Output the (X, Y) coordinate of the center of the cell containing the given text.  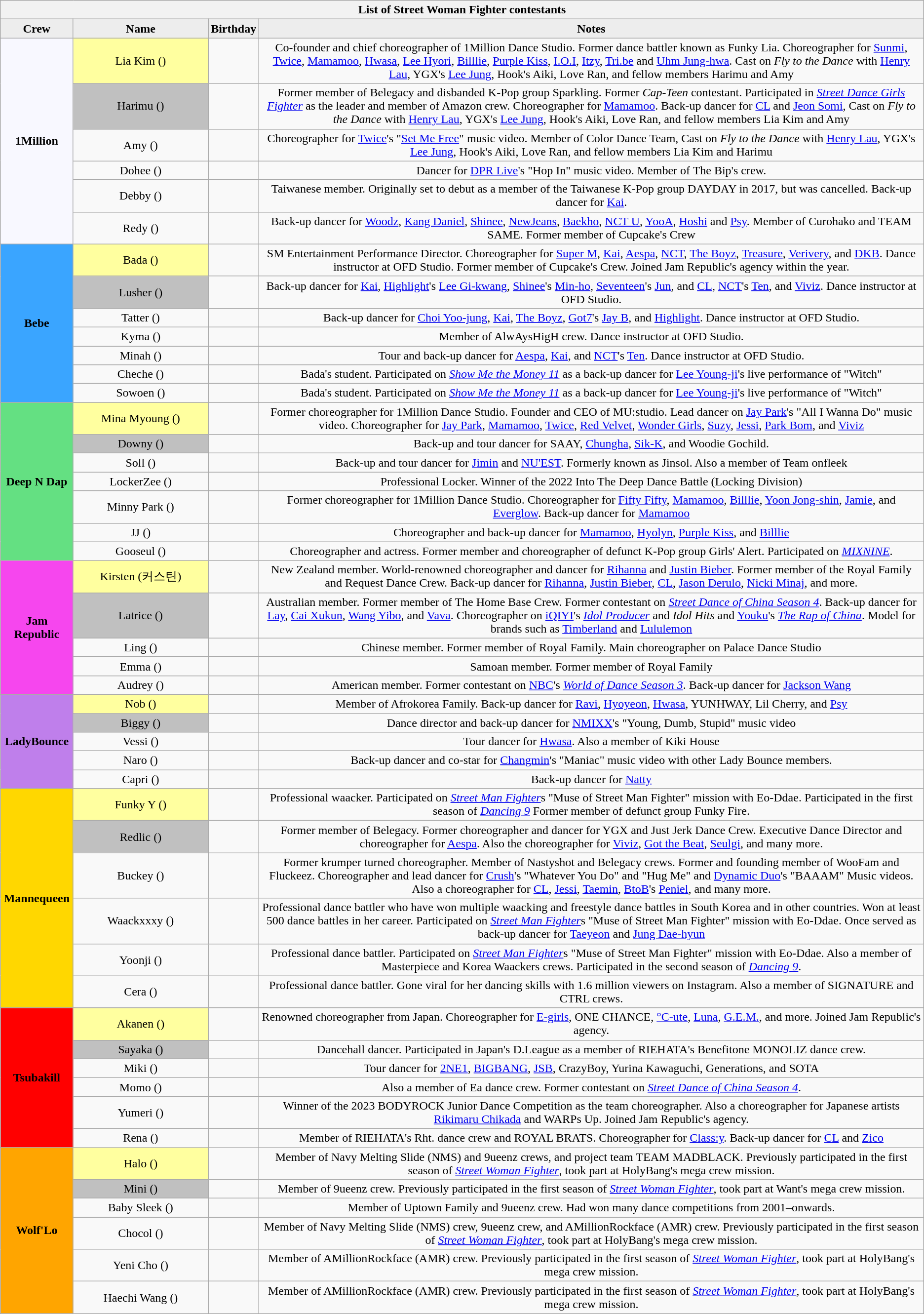
Lusher () (141, 292)
Debby () (141, 196)
Member of AlwAysHigH crew. Dance instructor at OFD Studio. (591, 336)
Dancer for DPR Live's "Hop In" music video. Member of The Bip's crew. (591, 170)
Ling () (141, 647)
Chocol () (141, 1234)
Samoan member. Former member of Royal Family (591, 666)
Mina Myoung () (141, 419)
Miki () (141, 1068)
Mannequeen (37, 898)
Name (141, 29)
Member of Uptown Family and 9ueenz crew. Had won many dance competitions from 2001–onwards. (591, 1208)
Sowoen () (141, 393)
Akanen () (141, 1024)
Member of Afrokorea Family. Back-up dancer for Ravi, Hyoyeon, Hwasa, YUNHWAY, Lil Cherry, and Psy (591, 704)
Halo () (141, 1163)
Latrice () (141, 615)
Cheche () (141, 374)
LockerZee () (141, 481)
Cera () (141, 992)
Dancehall dancer. Participated in Japan's D.League as a member of RIEHATA's Benefitone MONOLIZ dance crew. (591, 1049)
Back-up dancer for Kai, Highlight's Lee Gi-kwang, Shinee's Min-ho, Seventeen's Jun, and CL, NCT's Ten, and Viviz. Dance instructor at OFD Studio. (591, 292)
Yeni Cho () (141, 1265)
Professional dance battler. Gone viral for her dancing skills with 1.6 million viewers on Instagram. Also a member of SIGNATURE and CTRL crews. (591, 992)
Dohee () (141, 170)
Back-up dancer for Choi Yoo-jung, Kai, The Boyz, Got7's Jay B, and Highlight. Dance instructor at OFD Studio. (591, 318)
Minny Park () (141, 507)
Renowned choreographer from Japan. Choreographer for E-girls, ONE CHANCE, °C-ute, Luna, G.E.M., and more. Joined Jam Republic's agency. (591, 1024)
Downy () (141, 444)
LadyBounce (37, 741)
Redy () (141, 228)
Haechi Wang () (141, 1298)
Audrey () (141, 685)
Back-up and tour dancer for Jimin and NU'EST. Formerly known as Jinsol. Also a member of Team onfleek (591, 463)
Wolf'Lo (37, 1231)
Buckey () (141, 876)
Tatter () (141, 318)
Waackxxxy () (141, 921)
Emma () (141, 666)
Sayaka () (141, 1049)
Soll () (141, 463)
Back-up dancer and co-star for Changmin's "Maniac" music video with other Lady Bounce members. (591, 760)
Capri () (141, 779)
Member of RIEHATA's Rht. dance crew and ROYAL BRATS. Choreographer for Class:y. Back-up dancer for CL and Zico (591, 1138)
Gooseul () (141, 551)
Funky Y () (141, 805)
Vessi () (141, 742)
Kirsten (커스틴) (141, 577)
Notes (591, 29)
Tour dancer for 2NE1, BIGBANG, JSB, CrazyBoy, Yurina Kawaguchi, Generations, and SOTA (591, 1068)
Dance director and back-up dancer for NMIXX's "Young, Dumb, Stupid" music video (591, 722)
List of Street Woman Fighter contestants (462, 10)
Tour dancer for Hwasa. Also a member of Kiki House (591, 742)
Birthday (234, 29)
Mini () (141, 1189)
Deep N Dap (37, 481)
Nob () (141, 704)
Amy () (141, 145)
Bada () (141, 260)
Minah () (141, 355)
Redlic () (141, 836)
Crew (37, 29)
Momo () (141, 1087)
JJ () (141, 532)
Lia Kim () (141, 61)
Jam Republic (37, 627)
Yumeri () (141, 1112)
Tour and back-up dancer for Aespa, Kai, and NCT's Ten. Dance instructor at OFD Studio. (591, 355)
Choreographer and actress. Former member and choreographer of defunct K-Pop group Girls' Alert. Participated on MIXNINE. (591, 551)
Bebe (37, 323)
Baby Sleek () (141, 1208)
Harimu () (141, 106)
Kyma () (141, 336)
Back-up dancer for Natty (591, 779)
Naro () (141, 760)
Taiwanese member. Originally set to debut as a member of the Taiwanese K-Pop group DAYDAY in 2017, but was cancelled. Back-up dancer for Kai. (591, 196)
Also a member of Ea dance crew. Former contestant on Street Dance of China Season 4. (591, 1087)
Professional Locker. Winner of the 2022 Into The Deep Dance Battle (Locking Division) (591, 481)
Member of 9ueenz crew. Previously participated in the first season of Street Woman Fighter, took part at Want's mega crew mission. (591, 1189)
Tsubakill (37, 1077)
Yoonji () (141, 960)
Chinese member. Former member of Royal Family. Main choreographer on Palace Dance Studio (591, 647)
Choreographer and back-up dancer for Mamamoo, Hyolyn, Purple Kiss, and Billlie (591, 532)
1Million (37, 141)
Back-up and tour dancer for SAAY, Chungha, Sik-K, and Woodie Gochild. (591, 444)
American member. Former contestant on NBC's World of Dance Season 3. Back-up dancer for Jackson Wang (591, 685)
Biggy () (141, 722)
Rena () (141, 1138)
